Pinpoint the cell where the given text exists, returning its [x, y] midpoint coordinate. 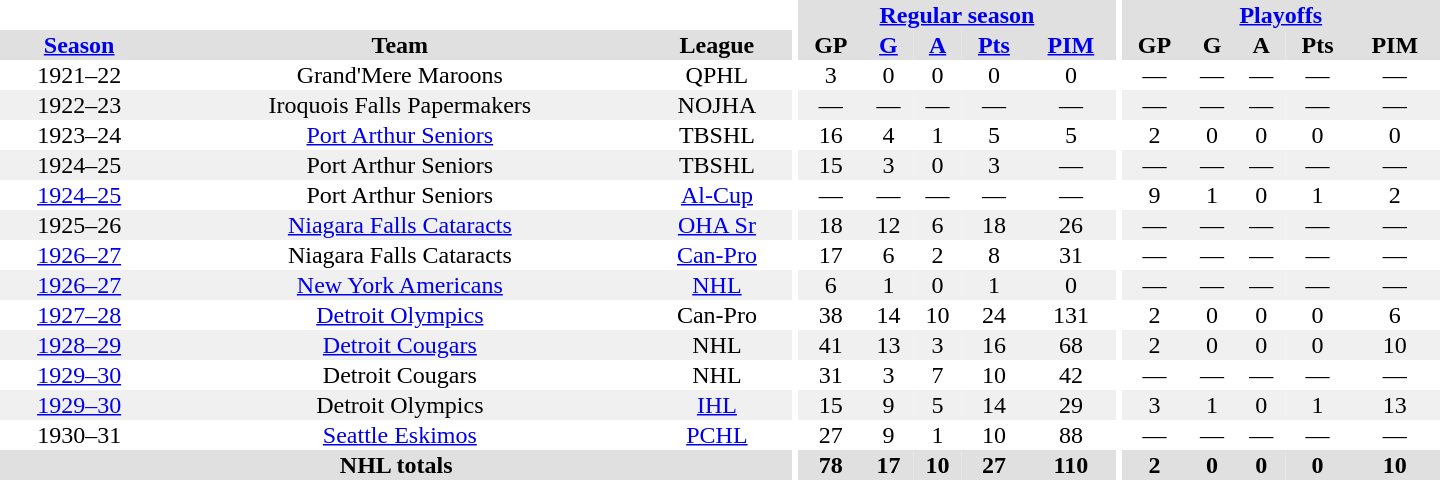
24 [994, 315]
QPHL [716, 75]
4 [888, 135]
1921–22 [79, 75]
1925–26 [79, 225]
7 [938, 375]
NHL totals [396, 465]
29 [1071, 405]
Regular season [957, 15]
68 [1071, 345]
88 [1071, 435]
OHA Sr [716, 225]
38 [831, 315]
Grand'Mere Maroons [400, 75]
1922–23 [79, 105]
110 [1071, 465]
Season [79, 45]
41 [831, 345]
78 [831, 465]
Team [400, 45]
8 [994, 255]
12 [888, 225]
IHL [716, 405]
Playoffs [1281, 15]
1927–28 [79, 315]
League [716, 45]
Al-Cup [716, 195]
1923–24 [79, 135]
PCHL [716, 435]
Iroquois Falls Papermakers [400, 105]
NOJHA [716, 105]
42 [1071, 375]
1930–31 [79, 435]
26 [1071, 225]
New York Americans [400, 285]
131 [1071, 315]
Seattle Eskimos [400, 435]
1928–29 [79, 345]
